Return (X, Y) of the center of cell containing provided text 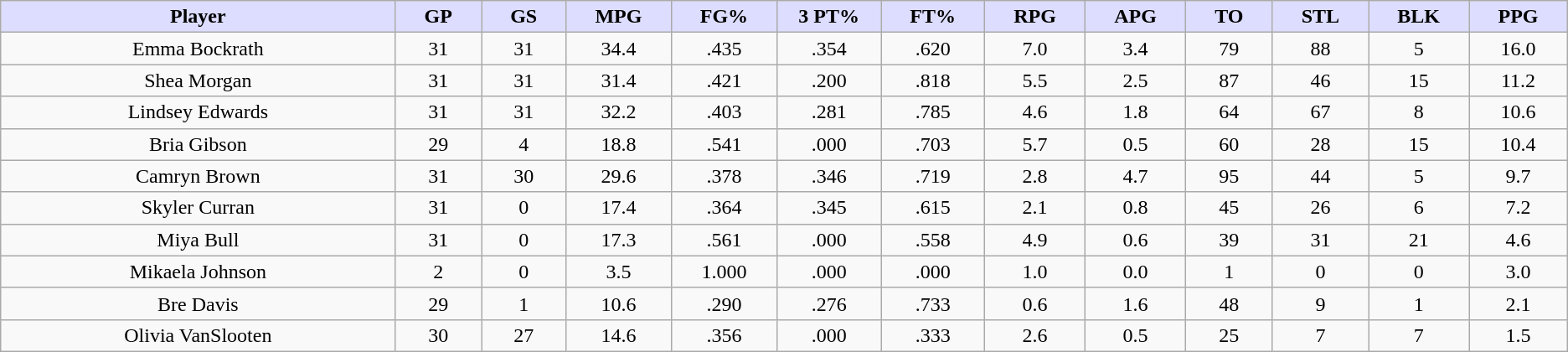
1.8 (1136, 112)
STL (1320, 17)
.276 (829, 303)
3 PT% (829, 17)
4.7 (1136, 176)
48 (1230, 303)
.615 (933, 208)
.719 (933, 176)
2.6 (1035, 335)
.818 (933, 80)
0.8 (1136, 208)
32.2 (618, 112)
Bre Davis (198, 303)
.403 (724, 112)
Miya Bull (198, 240)
.281 (829, 112)
.346 (829, 176)
GP (439, 17)
TO (1230, 17)
64 (1230, 112)
79 (1230, 49)
.378 (724, 176)
Camryn Brown (198, 176)
3.0 (1519, 272)
1.5 (1519, 335)
.733 (933, 303)
2.8 (1035, 176)
.354 (829, 49)
Skyler Curran (198, 208)
7.2 (1519, 208)
9.7 (1519, 176)
Shea Morgan (198, 80)
88 (1320, 49)
8 (1419, 112)
.200 (829, 80)
PPG (1519, 17)
.561 (724, 240)
.558 (933, 240)
44 (1320, 176)
RPG (1035, 17)
.290 (724, 303)
17.4 (618, 208)
9 (1320, 303)
1.6 (1136, 303)
46 (1320, 80)
31.4 (618, 80)
25 (1230, 335)
27 (524, 335)
.333 (933, 335)
MPG (618, 17)
17.3 (618, 240)
60 (1230, 144)
87 (1230, 80)
.703 (933, 144)
16.0 (1519, 49)
FT% (933, 17)
10.4 (1519, 144)
3.5 (618, 272)
APG (1136, 17)
Player (198, 17)
1.0 (1035, 272)
2 (439, 272)
29.6 (618, 176)
.364 (724, 208)
GS (524, 17)
6 (1419, 208)
67 (1320, 112)
.435 (724, 49)
5.5 (1035, 80)
45 (1230, 208)
.356 (724, 335)
5.7 (1035, 144)
34.4 (618, 49)
7.0 (1035, 49)
Olivia VanSlooten (198, 335)
4 (524, 144)
BLK (1419, 17)
Emma Bockrath (198, 49)
.785 (933, 112)
18.8 (618, 144)
Bria Gibson (198, 144)
.421 (724, 80)
.620 (933, 49)
3.4 (1136, 49)
2.5 (1136, 80)
39 (1230, 240)
.345 (829, 208)
0.0 (1136, 272)
95 (1230, 176)
.541 (724, 144)
FG% (724, 17)
21 (1419, 240)
1.000 (724, 272)
11.2 (1519, 80)
Mikaela Johnson (198, 272)
4.9 (1035, 240)
Lindsey Edwards (198, 112)
28 (1320, 144)
26 (1320, 208)
14.6 (618, 335)
